Identify which cell holds the provided text, then report its [X, Y] central coordinate. 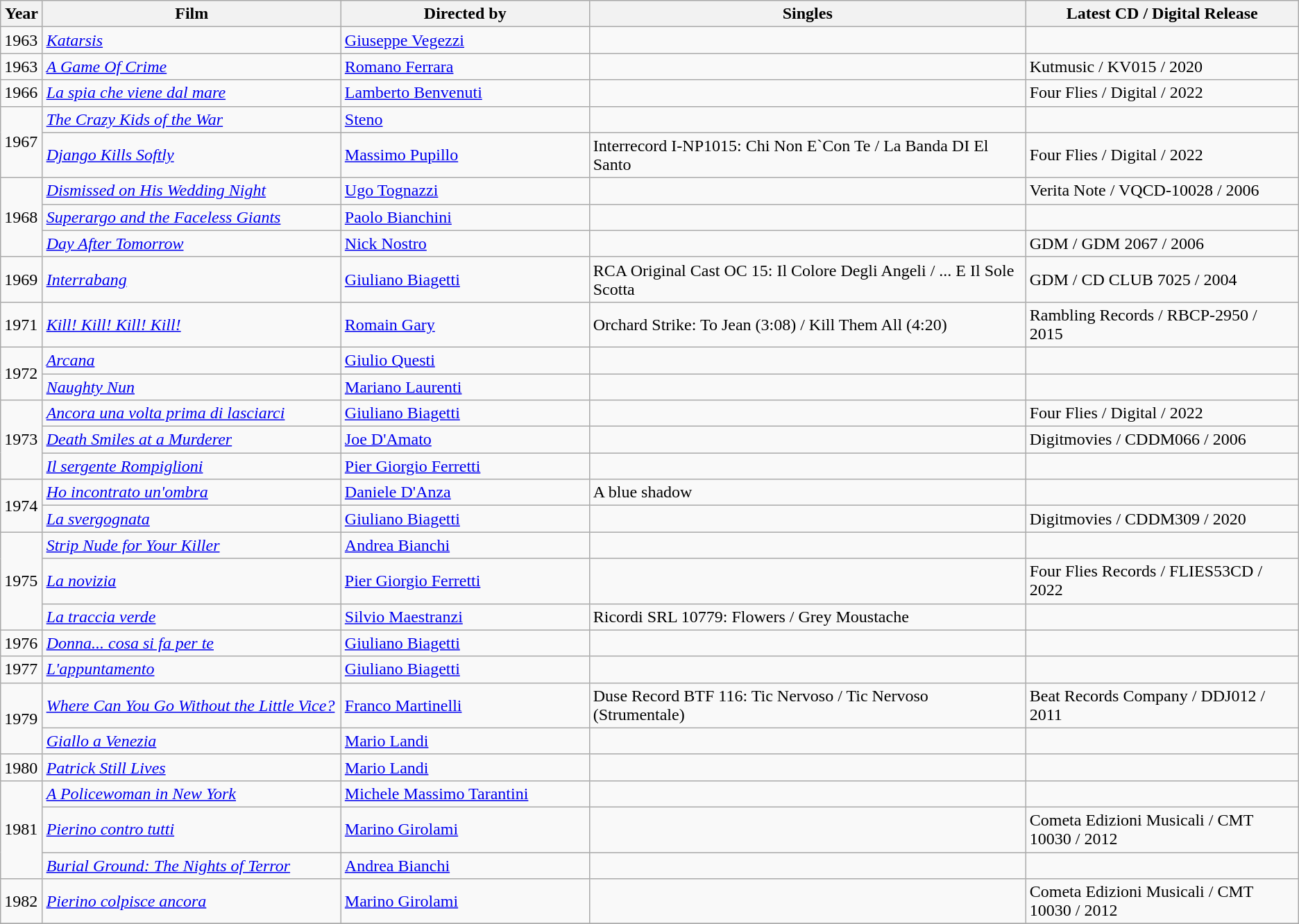
Donna... cosa si fa per te [192, 643]
Rambling Records / RBCP-2950 / 2015 [1162, 325]
Superargo and the Faceless Giants [192, 217]
Kutmusic / KV015 / 2020 [1162, 67]
Django Kills Softly [192, 155]
Katarsis [192, 40]
Film [192, 14]
Directed by [465, 14]
Kill! Kill! Kill! Kill! [192, 325]
1968 [22, 217]
La novizia [192, 581]
Orchard Strike: To Jean (3:08) / Kill Them All (4:20) [808, 325]
A Policewoman in New York [192, 794]
1972 [22, 373]
Steno [465, 119]
Year [22, 14]
Patrick Still Lives [192, 767]
Dismissed on His Wedding Night [192, 191]
La svergognata [192, 519]
Death Smiles at a Murderer [192, 440]
Interrecord I-NP1015: Chi Non E`Con Te / La Banda DI El Santo [808, 155]
1975 [22, 581]
Giulio Questi [465, 360]
Mariano Laurenti [465, 386]
1979 [22, 719]
The Crazy Kids of the War [192, 119]
Il sergente Rompiglioni [192, 466]
1982 [22, 902]
Four Flies Records / FLIES53CD / 2022 [1162, 581]
Daniele D'Anza [465, 493]
Latest CD / Digital Release [1162, 14]
Pierino contro tutti [192, 830]
Singles [808, 14]
1980 [22, 767]
Where Can You Go Without the Little Vice? [192, 705]
Interrabang [192, 279]
Naughty Nun [192, 386]
La spia che viene dal mare [192, 93]
Pierino colpisce ancora [192, 902]
Joe D'Amato [465, 440]
A Game Of Crime [192, 67]
Ancora una volta prima di lasciarci [192, 413]
1966 [22, 93]
Franco Martinelli [465, 705]
Ricordi SRL 10779: Flowers / Grey Moustache [808, 617]
Massimo Pupillo [465, 155]
1971 [22, 325]
Giallo a Venezia [192, 741]
GDM / GDM 2067 / 2006 [1162, 243]
1976 [22, 643]
Burial Ground: The Nights of Terror [192, 865]
Day After Tomorrow [192, 243]
RCA Original Cast OC 15: Il Colore Degli Angeli / ... E Il Sole Scotta [808, 279]
Romano Ferrara [465, 67]
1974 [22, 506]
1981 [22, 830]
Romain Gary [465, 325]
Ugo Tognazzi [465, 191]
Giuseppe Vegezzi [465, 40]
Digitmovies / CDDM309 / 2020 [1162, 519]
L'appuntamento [192, 669]
Paolo Bianchini [465, 217]
Arcana [192, 360]
1973 [22, 440]
GDM / CD CLUB 7025 / 2004 [1162, 279]
Nick Nostro [465, 243]
1969 [22, 279]
Ho incontrato un'ombra [192, 493]
La traccia verde [192, 617]
Strip Nude for Your Killer [192, 545]
Digitmovies / CDDM066 / 2006 [1162, 440]
Silvio Maestranzi [465, 617]
Michele Massimo Tarantini [465, 794]
Lamberto Benvenuti [465, 93]
1967 [22, 142]
A blue shadow [808, 493]
Verita Note / VQCD-10028 / 2006 [1162, 191]
Duse Record BTF 116: Tic Nervoso / Tic Nervoso (Strumentale) [808, 705]
1977 [22, 669]
Beat Records Company / DDJ012 / 2011 [1162, 705]
